Return (x, y) of the center of cell containing provided text 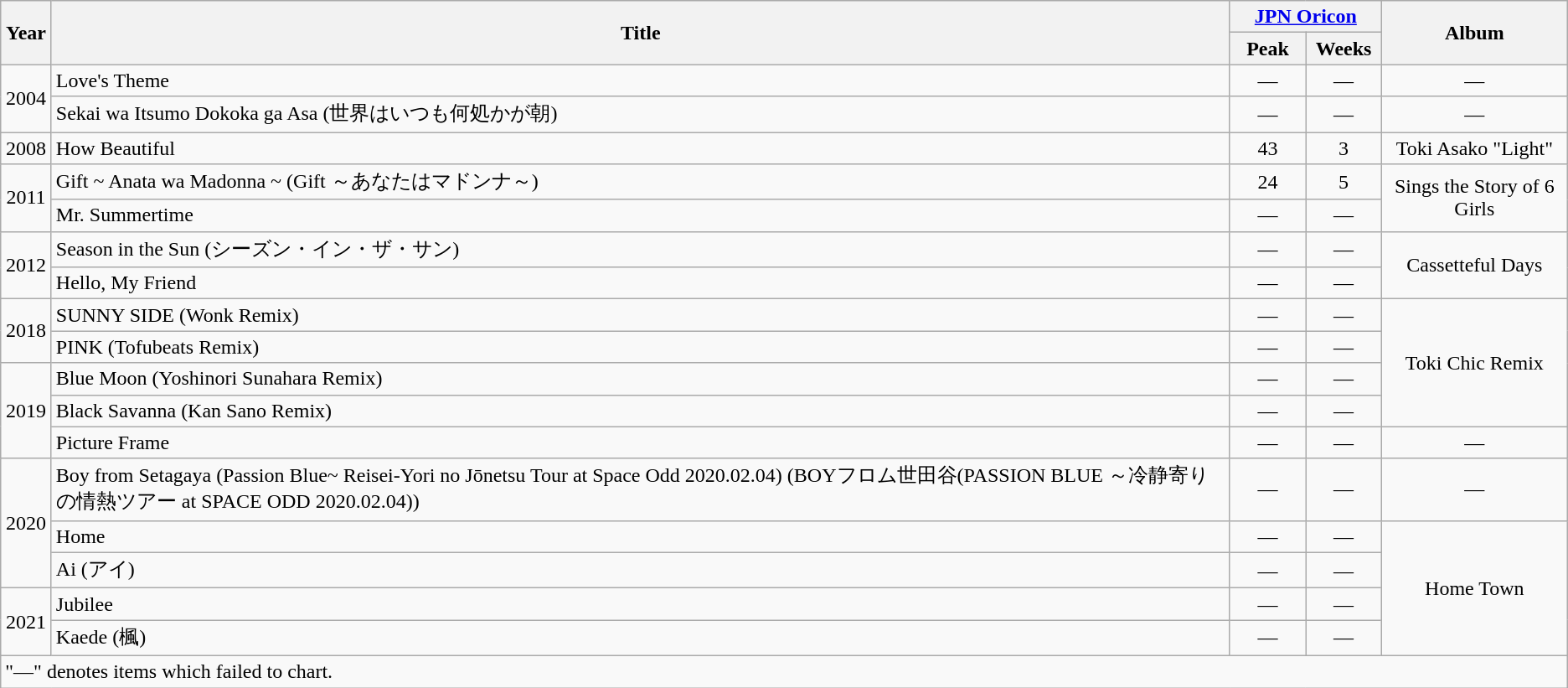
Toki Asako "Light" (1474, 148)
JPN Oricon (1305, 17)
3 (1344, 148)
Mr. Summertime (640, 215)
Ai (アイ) (640, 570)
Cassetteful Days (1474, 265)
Black Savanna (Kan Sano Remix) (640, 411)
Sekai wa Itsumo Dokoka ga Asa (世界はいつも何処かが朝) (640, 114)
Picture Frame (640, 442)
Sings the Story of 6 Girls (1474, 198)
Love's Theme (640, 80)
Title (640, 33)
Weeks (1344, 49)
Year (27, 33)
43 (1268, 148)
2020 (27, 523)
Blue Moon (Yoshinori Sunahara Remix) (640, 379)
Jubilee (640, 604)
Boy from Setagaya (Passion Blue~ Reisei-Yori no Jōnetsu Tour at Space Odd 2020.02.04) (BOYフロム世田谷(PASSION BLUE ～冷静寄りの情熱ツアー at SPACE ODD 2020.02.04)) (640, 489)
24 (1268, 183)
2018 (27, 331)
How Beautiful (640, 148)
Kaede (楓) (640, 639)
Toki Chic Remix (1474, 363)
SUNNY SIDE (Wonk Remix) (640, 315)
2012 (27, 265)
Hello, My Friend (640, 283)
2011 (27, 198)
Home (640, 536)
Peak (1268, 49)
5 (1344, 183)
Home Town (1474, 588)
Season in the Sun (シーズン・イン・ザ・サン) (640, 250)
2021 (27, 622)
Gift ~ Anata wa Madonna ~ (Gift ～あなたはマドンナ～) (640, 183)
2019 (27, 411)
Album (1474, 33)
"—" denotes items which failed to chart. (784, 671)
2004 (27, 99)
2008 (27, 148)
PINK (Tofubeats Remix) (640, 347)
